Find where the given text appears and provide that cell's center as [X, Y] coordinate. 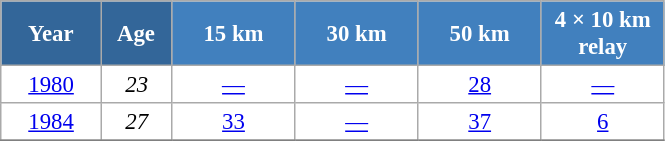
Year [52, 34]
27 [136, 122]
30 km [356, 34]
1984 [52, 122]
37 [480, 122]
15 km [234, 34]
Age [136, 34]
4 × 10 km relay [602, 34]
1980 [52, 85]
50 km [480, 34]
33 [234, 122]
28 [480, 85]
6 [602, 122]
23 [136, 85]
